Pinpoint the cell where the given text exists, returning its [X, Y] midpoint coordinate. 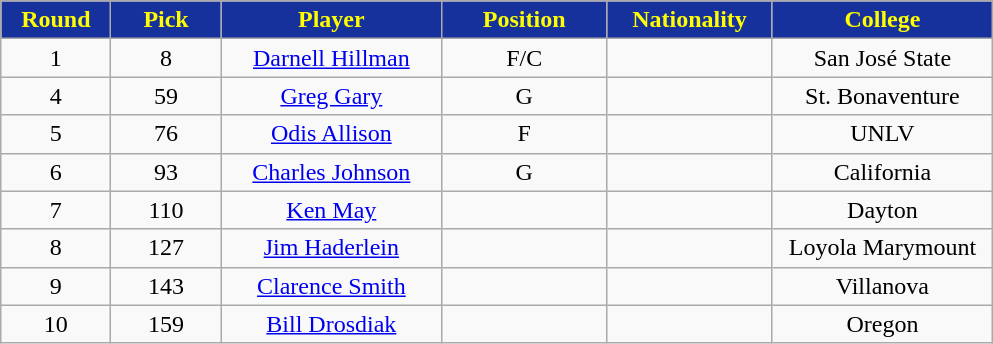
Charles Johnson [331, 172]
110 [166, 210]
Player [331, 20]
California [882, 172]
College [882, 20]
1 [56, 58]
76 [166, 134]
Loyola Marymount [882, 248]
St. Bonaventure [882, 96]
F/C [524, 58]
127 [166, 248]
Jim Haderlein [331, 248]
5 [56, 134]
Nationality [690, 20]
Oregon [882, 324]
159 [166, 324]
Dayton [882, 210]
Round [56, 20]
F [524, 134]
93 [166, 172]
4 [56, 96]
6 [56, 172]
Position [524, 20]
59 [166, 96]
9 [56, 286]
Clarence Smith [331, 286]
Villanova [882, 286]
143 [166, 286]
Ken May [331, 210]
San José State [882, 58]
Bill Drosdiak [331, 324]
UNLV [882, 134]
Odis Allison [331, 134]
Greg Gary [331, 96]
Darnell Hillman [331, 58]
7 [56, 210]
10 [56, 324]
Pick [166, 20]
